Locate the cell with the specified text and output its (x, y) center coordinate. 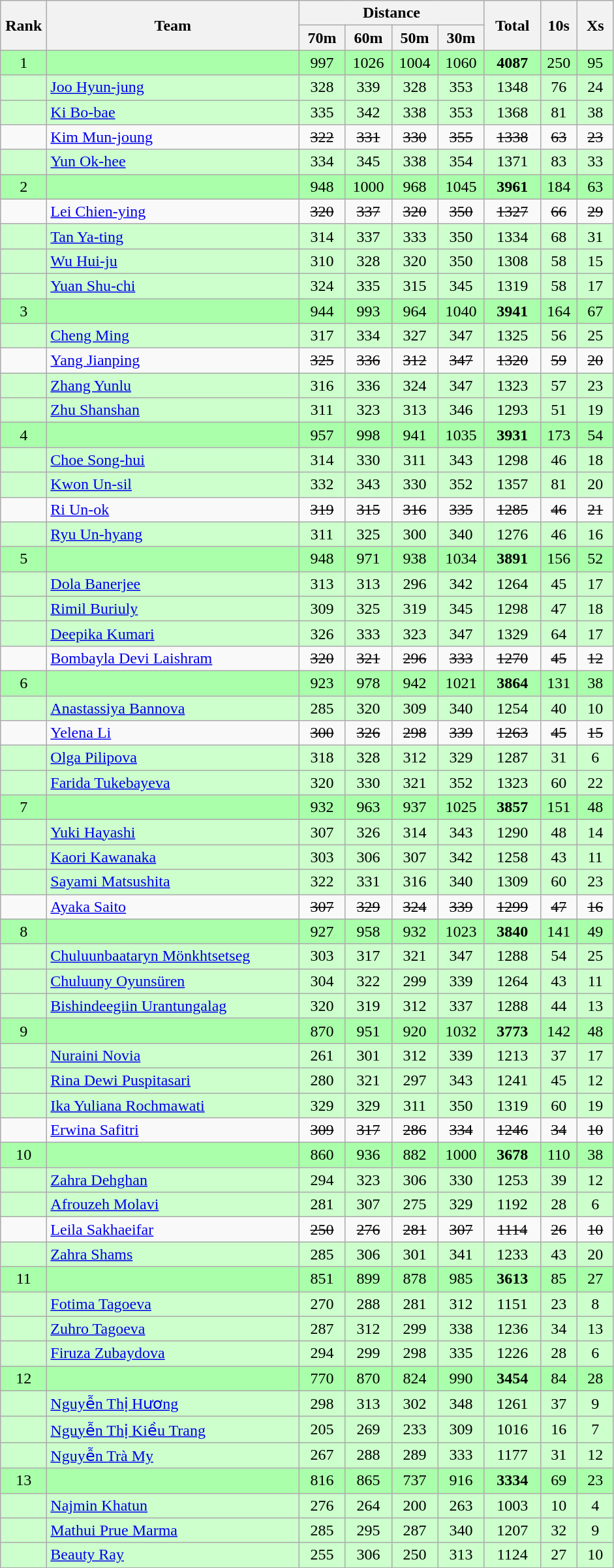
1151 (512, 1304)
865 (368, 1481)
Beauty Ray (173, 1555)
24 (595, 87)
Rank (23, 25)
40 (559, 708)
Ryu Un-hyang (173, 534)
289 (415, 1455)
Bombayla Devi Laishram (173, 658)
1299 (512, 907)
Anastassiya Bannova (173, 708)
1032 (461, 1031)
1329 (512, 633)
Cheng Ming (173, 336)
318 (322, 758)
142 (559, 1031)
Bishindeegiin Urantungalag (173, 1006)
327 (415, 336)
990 (461, 1378)
76 (559, 87)
Tan Ya-ting (173, 236)
56 (559, 336)
Najmin Khatun (173, 1505)
Total (512, 25)
Yuan Shu-chi (173, 286)
920 (415, 1031)
938 (415, 559)
200 (415, 1505)
1045 (461, 187)
57 (559, 385)
958 (368, 931)
Nguyễn Trà My (173, 1455)
1261 (512, 1404)
737 (415, 1481)
3454 (512, 1378)
32 (559, 1530)
1207 (512, 1530)
39 (559, 1180)
Wu Hui-ju (173, 261)
1309 (512, 882)
Firuza Zubaydova (173, 1353)
164 (559, 311)
944 (322, 311)
66 (559, 211)
Lei Chien-ying (173, 211)
346 (461, 410)
286 (415, 1130)
Team (173, 25)
Distance (391, 13)
205 (322, 1430)
1357 (512, 485)
280 (322, 1080)
Kwon Un-sil (173, 485)
Kim Mun-joung (173, 137)
1334 (512, 236)
2 (23, 187)
878 (415, 1279)
44 (559, 1006)
10s (559, 25)
21 (595, 509)
267 (322, 1455)
354 (461, 162)
348 (461, 1404)
3931 (512, 435)
998 (368, 435)
Yun Ok-hee (173, 162)
69 (559, 1481)
341 (461, 1254)
Leila Sakhaeifar (173, 1229)
Nguyễn Thị Kiều Trang (173, 1430)
957 (322, 435)
3941 (512, 311)
1114 (512, 1229)
Chuluunbaataryn Mönkhtsetseg (173, 956)
1034 (461, 559)
1035 (461, 435)
964 (415, 311)
22 (595, 783)
941 (415, 435)
1285 (512, 509)
1263 (512, 733)
Mathui Prue Marma (173, 1530)
Nuraini Novia (173, 1055)
1025 (461, 807)
824 (415, 1378)
141 (559, 931)
942 (415, 683)
51 (559, 410)
14 (595, 832)
1276 (512, 534)
310 (322, 261)
Kaori Kawanaka (173, 857)
1338 (512, 137)
1348 (512, 87)
1236 (512, 1329)
1254 (512, 708)
Deepika Kumari (173, 633)
Olga Pilipova (173, 758)
Yuki Hayashi (173, 832)
1026 (368, 63)
Farida Tukebayeva (173, 783)
33 (595, 162)
968 (415, 187)
Yang Jianping (173, 361)
1290 (512, 832)
Sayami Matsushita (173, 882)
1213 (512, 1055)
5 (23, 559)
971 (368, 559)
263 (461, 1505)
29 (595, 211)
Nguyễn Thị Hương (173, 1404)
923 (322, 683)
1192 (512, 1205)
295 (368, 1530)
Zuhro Tagoeva (173, 1329)
Zahra Dehghan (173, 1180)
916 (461, 1481)
85 (559, 1279)
3857 (512, 807)
Zahra Shams (173, 1254)
1233 (512, 1254)
Joo Hyun-jung (173, 87)
1327 (512, 211)
269 (368, 1430)
1124 (512, 1555)
1003 (512, 1505)
95 (595, 63)
304 (322, 981)
1246 (512, 1130)
52 (595, 559)
275 (415, 1205)
Ri Un-ok (173, 509)
Yelena Li (173, 733)
937 (415, 807)
1368 (512, 112)
Fotima Tagoeva (173, 1304)
1293 (512, 410)
770 (322, 1378)
1253 (512, 1180)
3864 (512, 683)
1258 (512, 857)
Zhu Shanshan (173, 410)
26 (559, 1229)
49 (595, 931)
963 (368, 807)
3961 (512, 187)
3613 (512, 1279)
Erwina Safitri (173, 1130)
30m (461, 38)
Zhang Yunlu (173, 385)
3840 (512, 931)
851 (322, 1279)
297 (415, 1080)
882 (415, 1155)
1177 (512, 1455)
83 (559, 162)
355 (461, 137)
1308 (512, 261)
1287 (512, 758)
1270 (512, 658)
Afrouzeh Molavi (173, 1205)
184 (559, 187)
1320 (512, 361)
Rimil Buriuly (173, 609)
1241 (512, 1080)
3773 (512, 1031)
Ayaka Saito (173, 907)
173 (559, 435)
261 (322, 1055)
1040 (461, 311)
Xs (595, 25)
302 (415, 1404)
936 (368, 1155)
60m (368, 38)
151 (559, 807)
270 (322, 1304)
Choe Song-hui (173, 460)
1060 (461, 63)
1325 (512, 336)
156 (559, 559)
233 (415, 1430)
1004 (415, 63)
Rina Dewi Puspitasari (173, 1080)
1226 (512, 1353)
110 (559, 1155)
Dola Banerjee (173, 584)
927 (322, 931)
Ika Yuliana Rochmawati (173, 1106)
3891 (512, 559)
67 (595, 311)
860 (322, 1155)
993 (368, 311)
70m (322, 38)
68 (559, 236)
332 (322, 485)
3334 (512, 1481)
64 (559, 633)
951 (368, 1031)
4087 (512, 63)
84 (559, 1378)
50m (415, 38)
978 (368, 683)
255 (322, 1555)
1021 (461, 683)
1016 (512, 1430)
59 (559, 361)
899 (368, 1279)
1023 (461, 931)
1371 (512, 162)
985 (461, 1279)
816 (322, 1481)
1 (23, 63)
Ki Bo-bae (173, 112)
Chuluuny Oyunsüren (173, 981)
997 (322, 63)
3678 (512, 1155)
131 (559, 683)
3 (23, 311)
264 (368, 1505)
